From the cell containing the given text, extract its center point as [X, Y] coordinate. 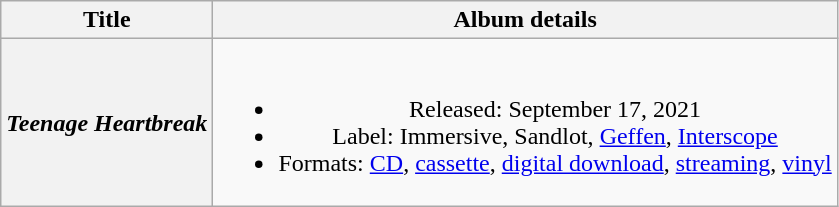
Title [107, 20]
Album details [525, 20]
Released: September 17, 2021Label: Immersive, Sandlot, Geffen, InterscopeFormats: CD, cassette, digital download, streaming, vinyl [525, 122]
Teenage Heartbreak [107, 122]
